Identify which cell holds the provided text, then report its (x, y) central coordinate. 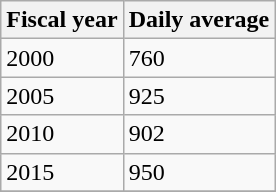
Daily average (199, 20)
902 (199, 134)
2010 (62, 134)
2015 (62, 172)
Fiscal year (62, 20)
925 (199, 96)
2000 (62, 58)
2005 (62, 96)
760 (199, 58)
950 (199, 172)
